For the text-containing cell, return its midpoint in (x, y) coordinate format. 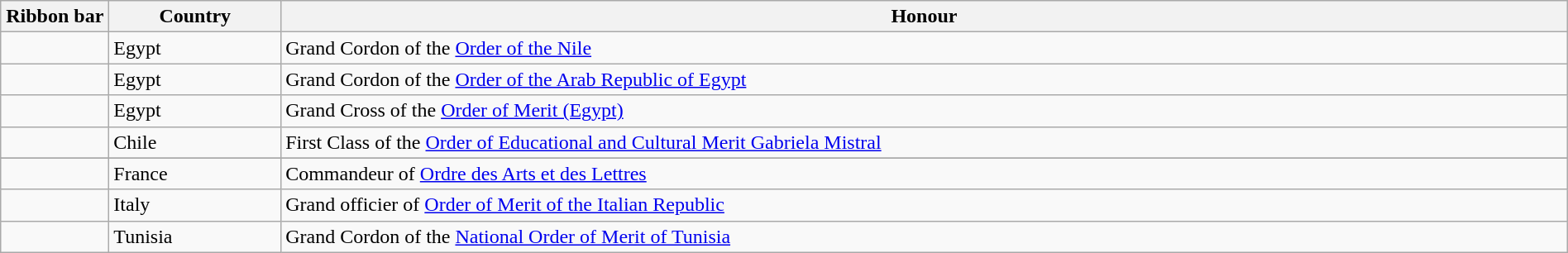
Grand Cordon of the Order of the Arab Republic of Egypt (925, 79)
Country (195, 17)
Grand Cordon of the National Order of Merit of Tunisia (925, 236)
Italy (195, 205)
Grand Cross of the Order of Merit (Egypt) (925, 111)
Tunisia (195, 236)
Commandeur of Ordre des Arts et des Lettres (925, 174)
Ribbon bar (55, 17)
France (195, 174)
Grand officier of Order of Merit of the Italian Republic (925, 205)
First Class of the Order of Educational and Cultural Merit Gabriela Mistral (925, 142)
Honour (925, 17)
Grand Cordon of the Order of the Nile (925, 48)
Chile (195, 142)
